Return (x, y) of the center of cell containing provided text 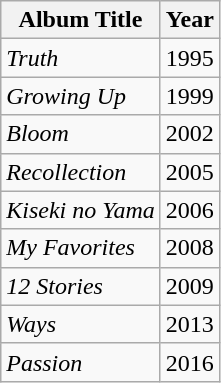
My Favorites (81, 248)
Kiseki no Yama (81, 210)
2009 (190, 286)
2006 (190, 210)
2002 (190, 134)
Truth (81, 58)
2005 (190, 172)
12 Stories (81, 286)
2013 (190, 324)
Year (190, 20)
1995 (190, 58)
Growing Up (81, 96)
Album Title (81, 20)
Recollection (81, 172)
2016 (190, 362)
2008 (190, 248)
Passion (81, 362)
Bloom (81, 134)
1999 (190, 96)
Ways (81, 324)
